Locate the cell with the specified text and output its [X, Y] center coordinate. 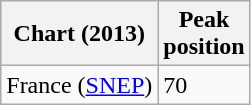
70 [204, 85]
Peakposition [204, 34]
Chart (2013) [80, 34]
France (SNEP) [80, 85]
